Pinpoint the cell where the given text exists, returning its (x, y) midpoint coordinate. 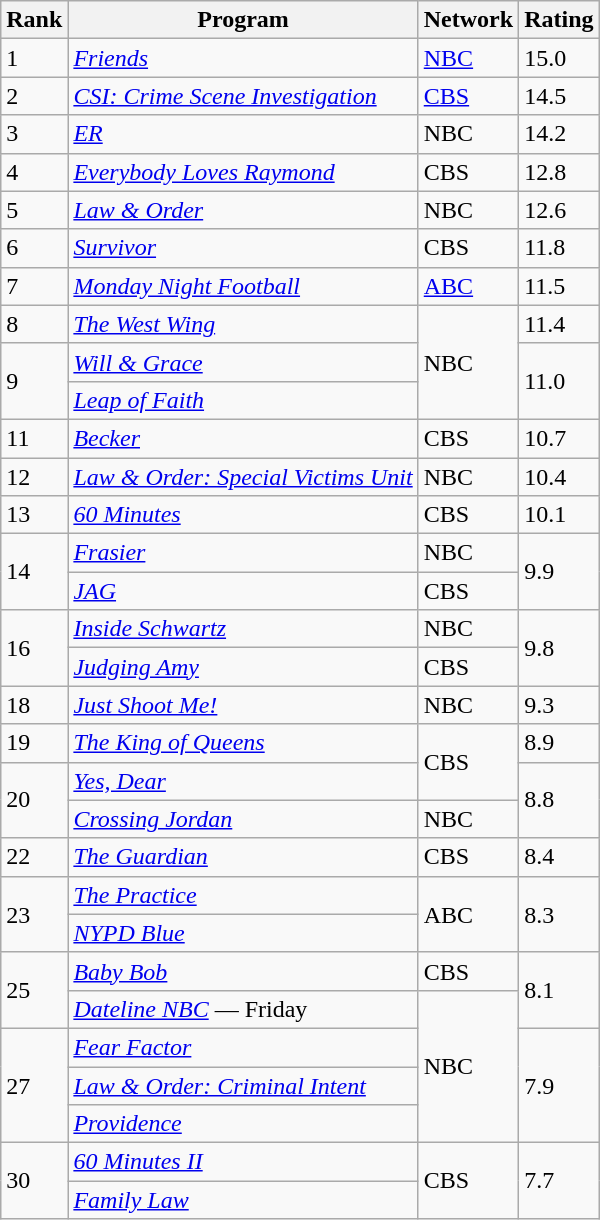
6 (34, 248)
Family Law (243, 1200)
2 (34, 96)
11.5 (559, 286)
Network (468, 20)
Judging Amy (243, 667)
3 (34, 134)
Program (243, 20)
8.1 (559, 990)
30 (34, 1181)
10.1 (559, 515)
9.8 (559, 648)
CSI: Crime Scene Investigation (243, 96)
8.4 (559, 857)
25 (34, 990)
Yes, Dear (243, 781)
The Practice (243, 895)
22 (34, 857)
8 (34, 324)
10.7 (559, 438)
The King of Queens (243, 743)
Providence (243, 1124)
Survivor (243, 248)
19 (34, 743)
7.7 (559, 1181)
12 (34, 477)
9.3 (559, 705)
Will & Grace (243, 362)
Monday Night Football (243, 286)
12.8 (559, 172)
10.4 (559, 477)
Frasier (243, 553)
Everybody Loves Raymond (243, 172)
9 (34, 381)
ER (243, 134)
Becker (243, 438)
12.6 (559, 210)
NYPD Blue (243, 933)
14 (34, 572)
60 Minutes (243, 515)
Rating (559, 20)
15.0 (559, 58)
The Guardian (243, 857)
7 (34, 286)
18 (34, 705)
Friends (243, 58)
11 (34, 438)
Crossing Jordan (243, 819)
Law & Order: Criminal Intent (243, 1085)
11.8 (559, 248)
Rank (34, 20)
Baby Bob (243, 971)
20 (34, 800)
8.3 (559, 914)
Leap of Faith (243, 400)
27 (34, 1085)
Fear Factor (243, 1047)
JAG (243, 591)
13 (34, 515)
11.4 (559, 324)
Law & Order (243, 210)
Dateline NBC — Friday (243, 1009)
5 (34, 210)
Inside Schwartz (243, 629)
16 (34, 648)
The West Wing (243, 324)
8.9 (559, 743)
1 (34, 58)
4 (34, 172)
Law & Order: Special Victims Unit (243, 477)
14.5 (559, 96)
23 (34, 914)
14.2 (559, 134)
9.9 (559, 572)
7.9 (559, 1085)
8.8 (559, 800)
60 Minutes II (243, 1162)
Just Shoot Me! (243, 705)
11.0 (559, 381)
